Determine the (X, Y) coordinate at the center of the cell enclosing the given text.  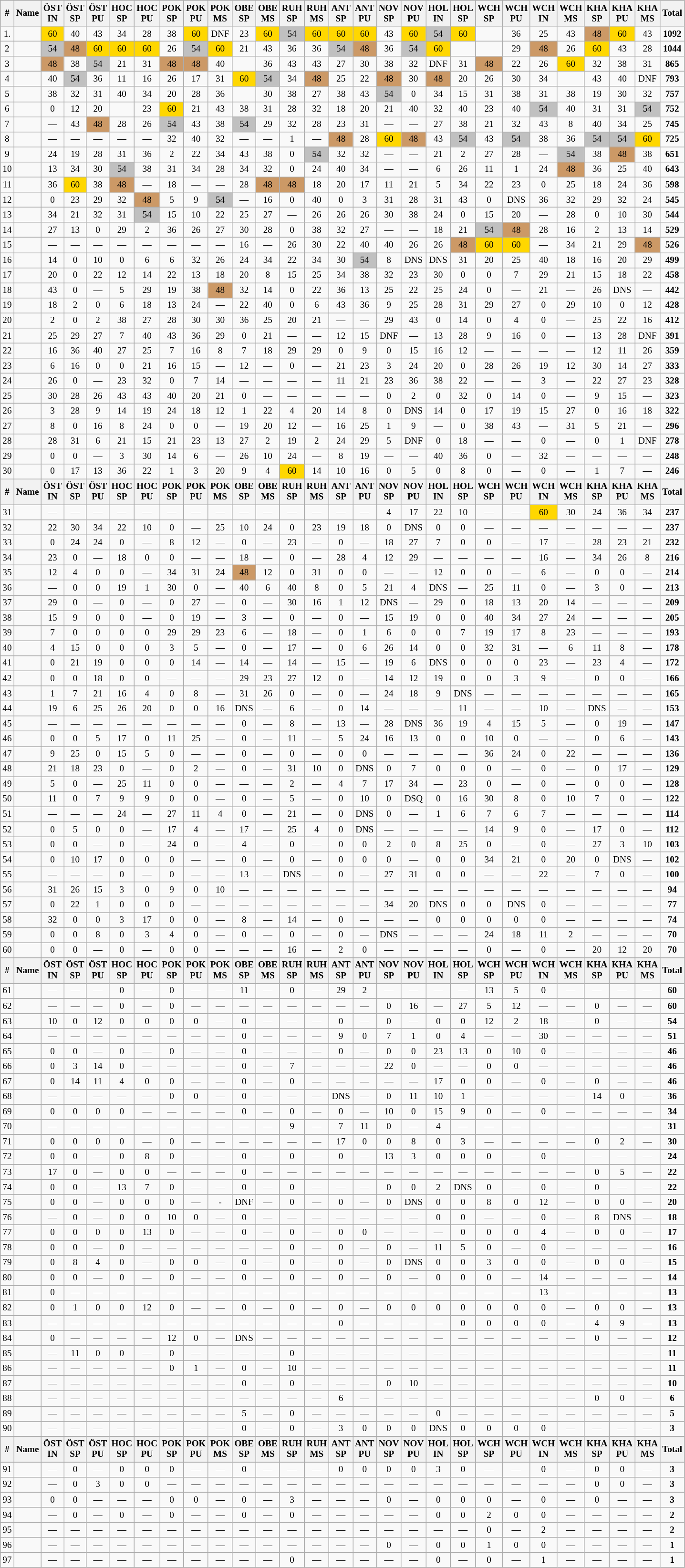
232 (673, 542)
84 (7, 1338)
69 (7, 1112)
333 (673, 366)
53 (7, 844)
64 (7, 1036)
752 (673, 109)
76 (7, 1217)
62 (7, 1006)
50 (7, 799)
651 (673, 155)
71 (7, 1142)
112 (673, 829)
103 (673, 844)
114 (673, 814)
49 (7, 784)
129 (673, 769)
165 (673, 694)
544 (673, 215)
865 (673, 64)
412 (673, 321)
37 (7, 603)
745 (673, 125)
41 (7, 663)
545 (673, 200)
296 (673, 426)
67 (7, 1081)
90 (7, 1429)
96 (7, 1545)
499 (673, 260)
57 (7, 905)
33 (7, 542)
73 (7, 1172)
458 (673, 275)
172 (673, 663)
102 (673, 860)
322 (673, 411)
209 (673, 603)
323 (673, 396)
56 (7, 890)
58 (7, 920)
246 (673, 471)
79 (7, 1263)
42 (7, 678)
216 (673, 558)
DSQ (414, 799)
166 (673, 678)
128 (673, 784)
428 (673, 305)
526 (673, 245)
35 (7, 573)
725 (673, 139)
72 (7, 1157)
89 (7, 1413)
1. (7, 34)
205 (673, 618)
- (220, 1202)
213 (673, 588)
278 (673, 441)
757 (673, 94)
100 (673, 874)
78 (7, 1247)
65 (7, 1051)
47 (7, 754)
88 (7, 1399)
178 (673, 648)
61 (7, 991)
147 (673, 724)
45 (7, 724)
81 (7, 1293)
529 (673, 230)
66 (7, 1067)
136 (673, 754)
83 (7, 1323)
1092 (673, 34)
153 (673, 708)
44 (7, 708)
97 (7, 1560)
248 (673, 457)
643 (673, 169)
143 (673, 739)
86 (7, 1368)
92 (7, 1485)
80 (7, 1278)
95 (7, 1530)
82 (7, 1308)
93 (7, 1500)
85 (7, 1353)
122 (673, 799)
63 (7, 1021)
87 (7, 1383)
39 (7, 633)
328 (673, 381)
52 (7, 829)
442 (673, 291)
55 (7, 874)
75 (7, 1202)
391 (673, 336)
91 (7, 1470)
59 (7, 935)
68 (7, 1097)
598 (673, 185)
793 (673, 79)
214 (673, 573)
1044 (673, 49)
359 (673, 351)
193 (673, 633)
